Capture the cell that displays the provided text and extract its (x, y) central coordinate. 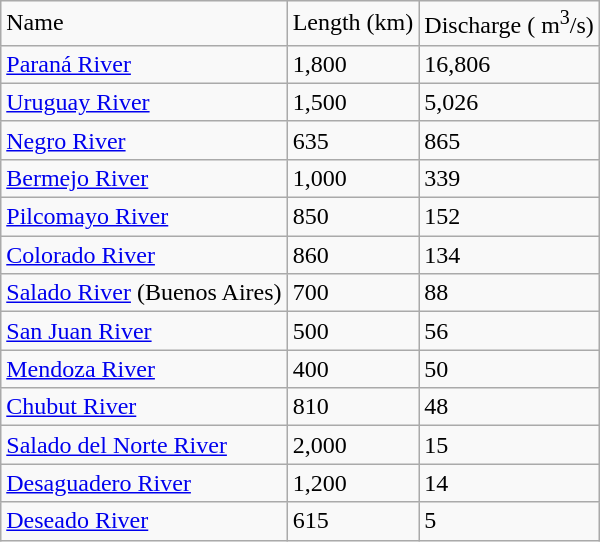
400 (353, 369)
Salado River (Buenos Aires) (144, 293)
700 (353, 293)
2,000 (353, 445)
5 (510, 521)
Chubut River (144, 407)
Uruguay River (144, 102)
Negro River (144, 140)
152 (510, 217)
Mendoza River (144, 369)
Desaguadero River (144, 483)
50 (510, 369)
16,806 (510, 64)
Length (km) (353, 24)
850 (353, 217)
14 (510, 483)
5,026 (510, 102)
810 (353, 407)
860 (353, 255)
San Juan River (144, 331)
88 (510, 293)
1,800 (353, 64)
15 (510, 445)
635 (353, 140)
Colorado River (144, 255)
Pilcomayo River (144, 217)
56 (510, 331)
1,000 (353, 178)
1,200 (353, 483)
48 (510, 407)
Paraná River (144, 64)
Discharge ( m3/s) (510, 24)
134 (510, 255)
615 (353, 521)
Salado del Norte River (144, 445)
1,500 (353, 102)
Name (144, 24)
339 (510, 178)
500 (353, 331)
Bermejo River (144, 178)
865 (510, 140)
Deseado River (144, 521)
